For the text-containing cell, return its midpoint in [x, y] coordinate format. 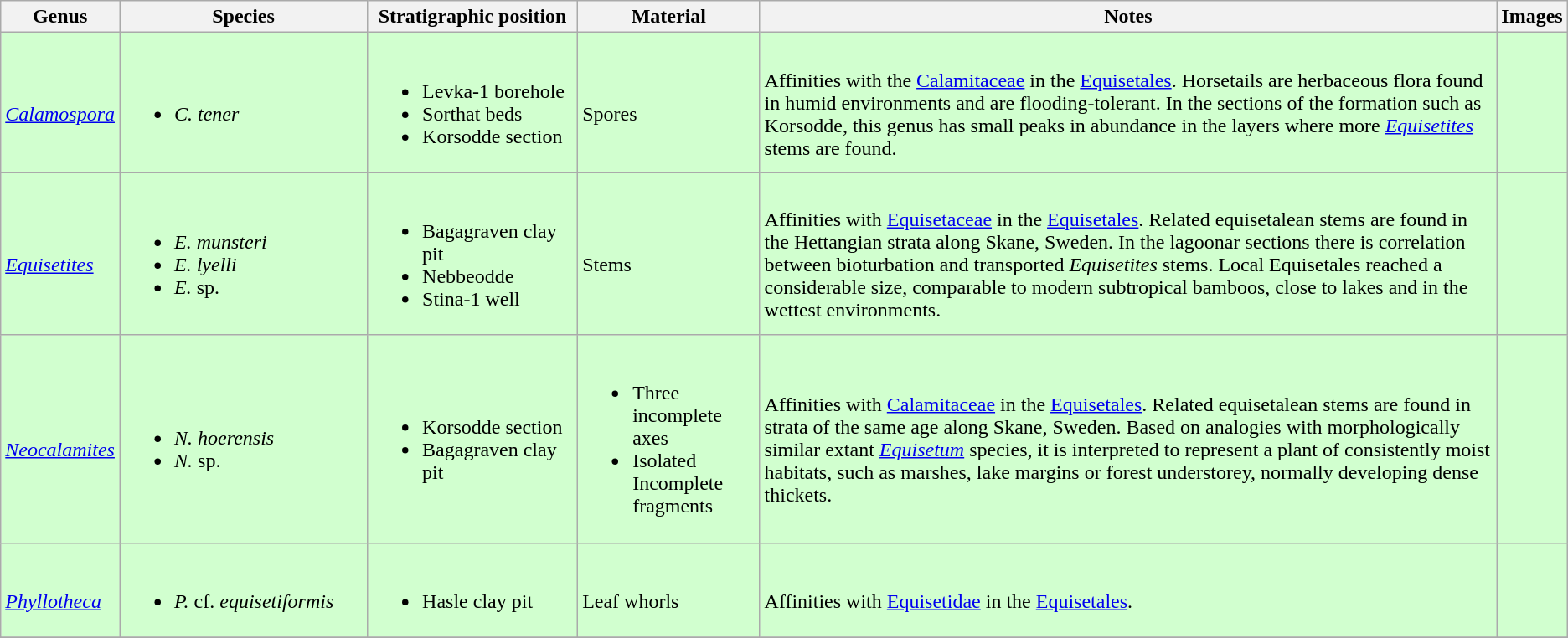
Material [668, 17]
Three incomplete axesIsolated Incomplete fragments [668, 439]
Affinities with Equisetidae in the Equisetales. [1128, 589]
Spores [668, 102]
Stratigraphic position [472, 17]
Images [1532, 17]
Equisetites [60, 254]
Notes [1128, 17]
Phyllotheca [60, 589]
Bagagraven clay pitNebbeoddeStina-1 well [472, 254]
Neocalamites [60, 439]
Calamospora [60, 102]
E. munsteriE. lyelliE. sp. [243, 254]
Korsodde sectionBagagraven clay pit [472, 439]
Leaf whorls [668, 589]
C. tener [243, 102]
Genus [60, 17]
P. cf. equisetiformis [243, 589]
Stems [668, 254]
Levka-1 boreholeSorthat bedsKorsodde section [472, 102]
N. hoerensisN. sp. [243, 439]
Hasle clay pit [472, 589]
Species [243, 17]
